Determine the (x, y) coordinate at the center of the cell enclosing the given text.  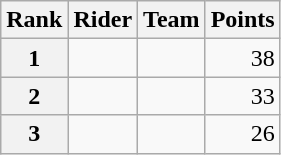
Team (172, 20)
1 (34, 58)
3 (34, 134)
38 (242, 58)
Rider (103, 20)
Points (242, 20)
2 (34, 96)
Rank (34, 20)
26 (242, 134)
33 (242, 96)
